Locate the cell with the specified text and output its [X, Y] center coordinate. 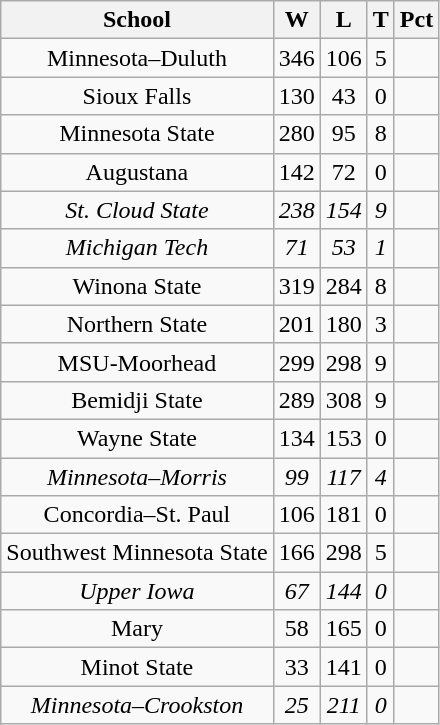
72 [344, 172]
Michigan Tech [137, 248]
St. Cloud State [137, 210]
95 [344, 134]
W [296, 20]
71 [296, 248]
43 [344, 96]
MSU-Moorhead [137, 362]
Upper Iowa [137, 591]
141 [344, 667]
33 [296, 667]
319 [296, 286]
67 [296, 591]
308 [344, 400]
53 [344, 248]
289 [296, 400]
Pct [416, 20]
153 [344, 438]
130 [296, 96]
Mary [137, 629]
280 [296, 134]
134 [296, 438]
25 [296, 705]
Minot State [137, 667]
Augustana [137, 172]
Sioux Falls [137, 96]
L [344, 20]
117 [344, 477]
144 [344, 591]
201 [296, 324]
School [137, 20]
Bemidji State [137, 400]
299 [296, 362]
Minnesota–Crookston [137, 705]
Minnesota State [137, 134]
211 [344, 705]
Northern State [137, 324]
346 [296, 58]
99 [296, 477]
238 [296, 210]
Minnesota–Morris [137, 477]
Concordia–St. Paul [137, 515]
4 [380, 477]
154 [344, 210]
1 [380, 248]
284 [344, 286]
Minnesota–Duluth [137, 58]
180 [344, 324]
142 [296, 172]
181 [344, 515]
Southwest Minnesota State [137, 553]
Wayne State [137, 438]
T [380, 20]
166 [296, 553]
Winona State [137, 286]
3 [380, 324]
58 [296, 629]
165 [344, 629]
